Extract the [x, y] coordinate from the center of the cell holding the provided text.  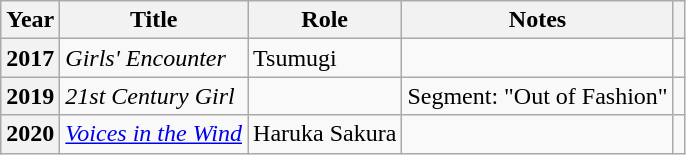
Role [325, 20]
2020 [30, 134]
Voices in the Wind [154, 134]
Tsumugi [325, 58]
21st Century Girl [154, 96]
2017 [30, 58]
Haruka Sakura [325, 134]
Segment: "Out of Fashion" [538, 96]
Title [154, 20]
Year [30, 20]
2019 [30, 96]
Notes [538, 20]
Girls' Encounter [154, 58]
